Identify which cell holds the provided text, then report its (x, y) central coordinate. 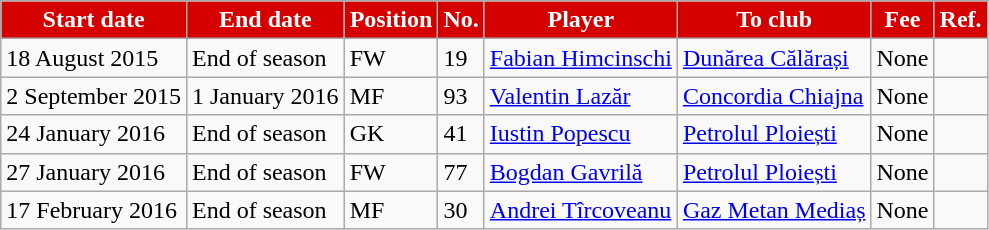
End date (265, 20)
Concordia Chiajna (774, 96)
Player (580, 20)
Gaz Metan Mediaș (774, 210)
77 (461, 172)
Fee (902, 20)
18 August 2015 (94, 58)
Valentin Lazăr (580, 96)
Dunărea Călărași (774, 58)
41 (461, 134)
Ref. (960, 20)
To club (774, 20)
24 January 2016 (94, 134)
Iustin Popescu (580, 134)
1 January 2016 (265, 96)
Fabian Himcinschi (580, 58)
Andrei Tîrcoveanu (580, 210)
19 (461, 58)
No. (461, 20)
17 February 2016 (94, 210)
Position (391, 20)
Bogdan Gavrilă (580, 172)
Start date (94, 20)
93 (461, 96)
27 January 2016 (94, 172)
30 (461, 210)
GK (391, 134)
2 September 2015 (94, 96)
